Determine the (x, y) coordinate at the center of the cell enclosing the given text.  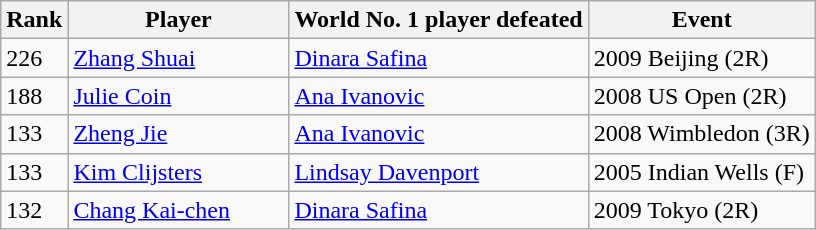
226 (34, 58)
2005 Indian Wells (F) (702, 172)
2008 US Open (2R) (702, 96)
132 (34, 210)
Player (178, 20)
2009 Tokyo (2R) (702, 210)
World No. 1 player defeated (438, 20)
Zheng Jie (178, 134)
2009 Beijing (2R) (702, 58)
Chang Kai-chen (178, 210)
Rank (34, 20)
Kim Clijsters (178, 172)
Event (702, 20)
188 (34, 96)
Lindsay Davenport (438, 172)
Julie Coin (178, 96)
Zhang Shuai (178, 58)
2008 Wimbledon (3R) (702, 134)
